Pinpoint the cell where the given text exists, returning its [X, Y] midpoint coordinate. 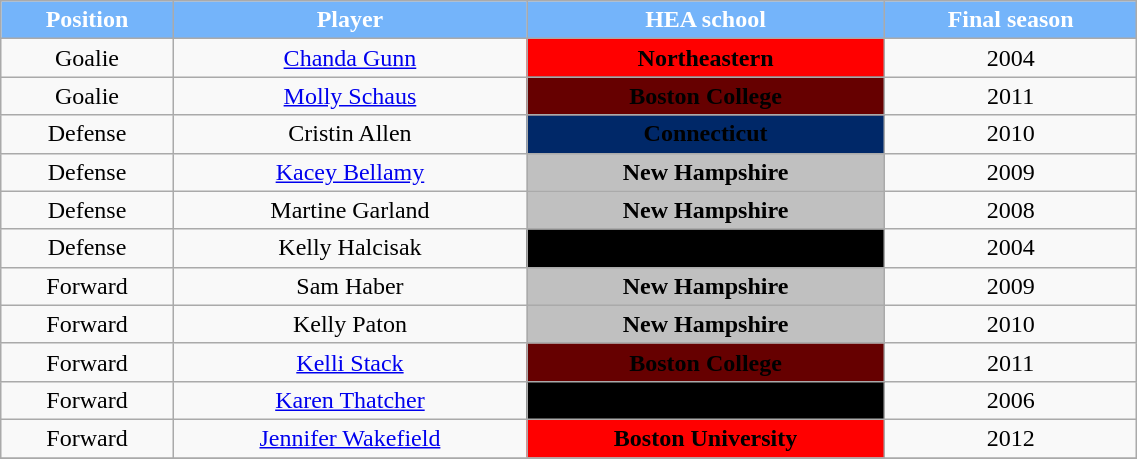
Kelly Paton [350, 324]
Kelli Stack [350, 362]
Boston University [706, 438]
Connecticut [706, 134]
Sam Haber [350, 286]
Northeastern [706, 58]
2012 [1010, 438]
Molly Schaus [350, 96]
Player [350, 20]
Kelly Halcisak [350, 248]
2006 [1010, 400]
Position [88, 20]
Jennifer Wakefield [350, 438]
Chanda Gunn [350, 58]
2008 [1010, 210]
Martine Garland [350, 210]
Karen Thatcher [350, 400]
Cristin Allen [350, 134]
Kacey Bellamy [350, 172]
Final season [1010, 20]
HEA school [706, 20]
